Output the (x, y) coordinate of the center of the cell containing the given text.  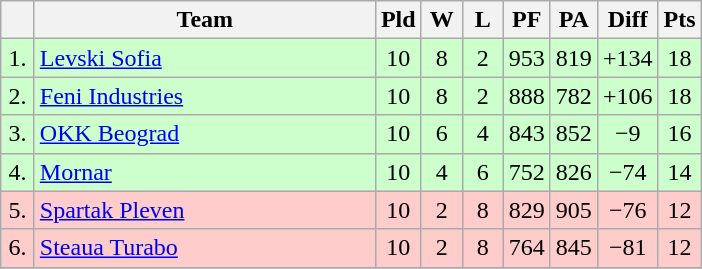
953 (526, 58)
14 (680, 172)
PA (574, 20)
OKK Beograd (204, 134)
4. (18, 172)
Mornar (204, 172)
Diff (628, 20)
829 (526, 210)
Team (204, 20)
−76 (628, 210)
L (482, 20)
3. (18, 134)
Feni Industries (204, 96)
826 (574, 172)
843 (526, 134)
Pld (398, 20)
2. (18, 96)
+134 (628, 58)
6. (18, 248)
−81 (628, 248)
−9 (628, 134)
−74 (628, 172)
764 (526, 248)
782 (574, 96)
+106 (628, 96)
1. (18, 58)
5. (18, 210)
752 (526, 172)
Steaua Turabo (204, 248)
Pts (680, 20)
Spartak Pleven (204, 210)
905 (574, 210)
888 (526, 96)
819 (574, 58)
16 (680, 134)
W (442, 20)
Levski Sofia (204, 58)
852 (574, 134)
PF (526, 20)
845 (574, 248)
